Return the [x, y] coordinate for the center point of the cell that contains the specified text.  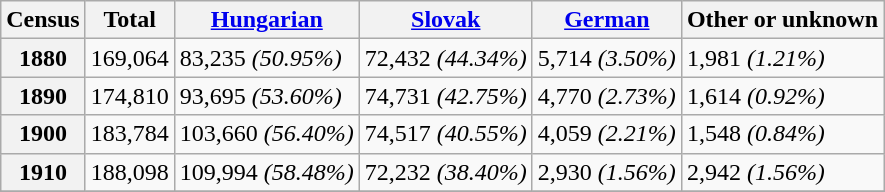
4,059 (2.21%) [606, 134]
74,731 (42.75%) [446, 96]
Hungarian [266, 20]
4,770 (2.73%) [606, 96]
109,994 (58.48%) [266, 172]
174,810 [130, 96]
169,064 [130, 58]
1900 [43, 134]
1,614 (0.92%) [782, 96]
103,660 (56.40%) [266, 134]
93,695 (53.60%) [266, 96]
72,232 (38.40%) [446, 172]
72,432 (44.34%) [446, 58]
German [606, 20]
183,784 [130, 134]
74,517 (40.55%) [446, 134]
Total [130, 20]
1,548 (0.84%) [782, 134]
Slovak [446, 20]
1890 [43, 96]
2,942 (1.56%) [782, 172]
Census [43, 20]
Other or unknown [782, 20]
188,098 [130, 172]
2,930 (1.56%) [606, 172]
83,235 (50.95%) [266, 58]
5,714 (3.50%) [606, 58]
1910 [43, 172]
1,981 (1.21%) [782, 58]
1880 [43, 58]
